Detect which cell encompasses the target text, then output its (x, y) center coordinate. 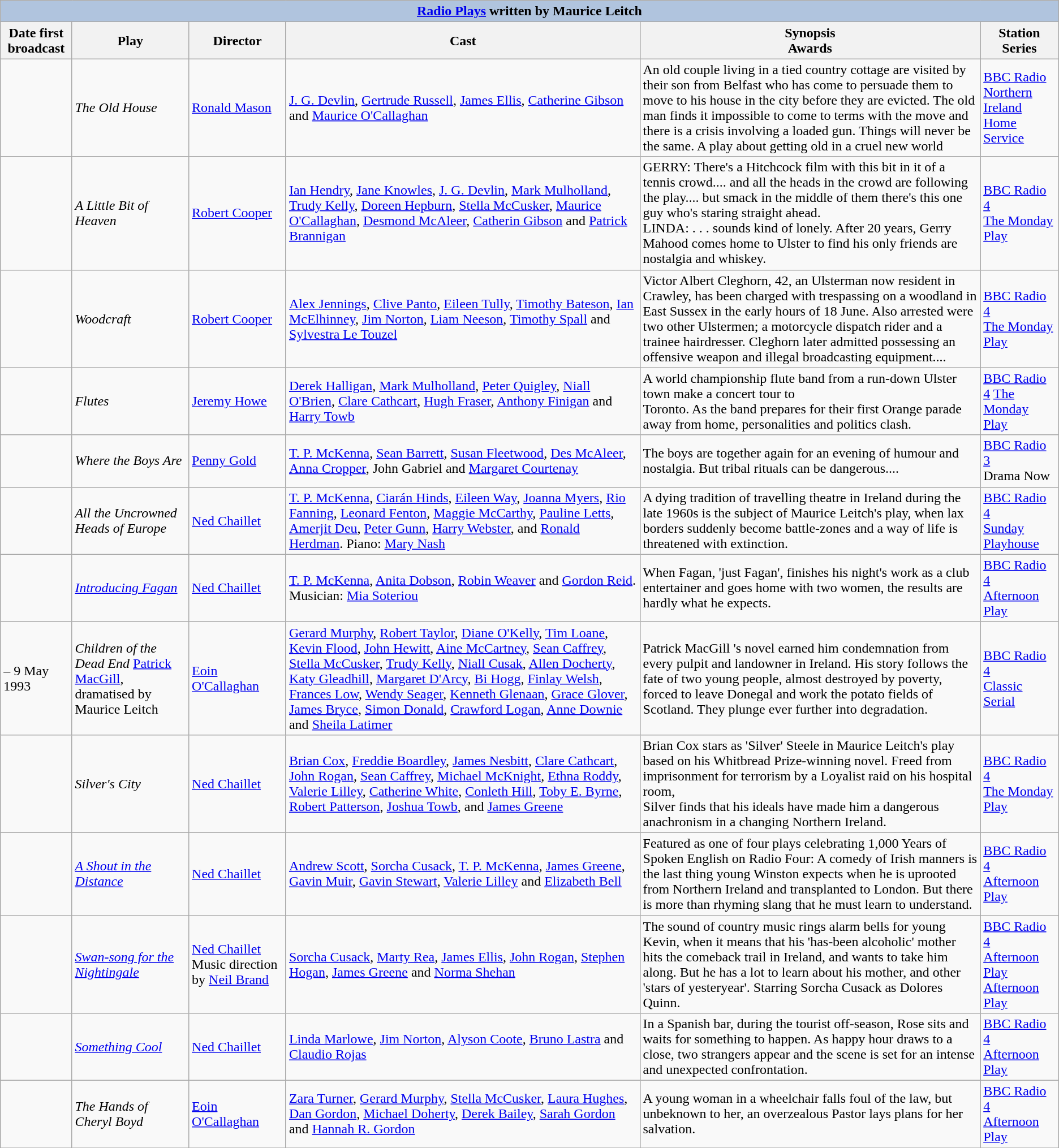
BBC Radio 4Sunday Playhouse (1019, 520)
BBC Radio 4 The Monday Play (1019, 402)
Derek Halligan, Mark Mulholland, Peter Quigley, Niall O'Brien, Clare Cathcart, Hugh Fraser, Anthony Finigan and Harry Towb (463, 402)
Director (238, 41)
Sorcha Cusack, Marty Rea, James Ellis, John Rogan, Stephen Hogan, James Greene and Norma Shehan (463, 964)
Ned Chaillet Music direction by Neil Brand (238, 964)
Play (130, 41)
Radio Plays written by Maurice Leitch (529, 11)
Introducing Fagan (130, 588)
Ronald Mason (238, 107)
The Hands of Cheryl Boyd (130, 1114)
– 9 May 1993 (36, 678)
SynopsisAwards (810, 41)
When Fagan, 'just Fagan', finishes his night's work as a club entertainer and goes home with two women, the results are hardly what he expects. (810, 588)
Zara Turner, Gerard Murphy, Stella McCusker, Laura Hughes, Dan Gordon, Michael Doherty, Derek Bailey, Sarah Gordon and Hannah R. Gordon (463, 1114)
Where the Boys Are (130, 461)
The boys are together again for an evening of humour and nostalgia. But tribal rituals can be dangerous.... (810, 461)
T. P. McKenna, Sean Barrett, Susan Fleetwood, Des McAleer, Anna Cropper, John Gabriel and Margaret Courtenay (463, 461)
T. P. McKenna, Anita Dobson, Robin Weaver and Gordon Reid. Musician: Mia Soteriou (463, 588)
BBC Radio 3Drama Now (1019, 461)
Penny Gold (238, 461)
Silver's City (130, 784)
Andrew Scott, Sorcha Cusack, T. P. McKenna, James Greene, Gavin Muir, Gavin Stewart, Valerie Lilley and Elizabeth Bell (463, 874)
BBC Radio 4Classic Serial (1019, 678)
Woodcraft (130, 319)
Cast (463, 41)
Something Cool (130, 1047)
A Little Bit of Heaven (130, 213)
Children of the Dead End Patrick MacGill, dramatised by Maurice Leitch (130, 678)
J. G. Devlin, Gertrude Russell, James Ellis, Catherine Gibson and Maurice O'Callaghan (463, 107)
BBC Radio 4Afternoon Play Afternoon Play (1019, 964)
Linda Marlowe, Jim Norton, Alyson Coote, Bruno Lastra and Claudio Rojas (463, 1047)
Flutes (130, 402)
Swan-song for the Nightingale (130, 964)
Alex Jennings, Clive Panto, Eileen Tully, Timothy Bateson, Ian McElhinney, Jim Norton, Liam Neeson, Timothy Spall and Sylvestra Le Touzel (463, 319)
BBC RadioNorthern Ireland Home Service (1019, 107)
All the Uncrowned Heads of Europe (130, 520)
Date first broadcast (36, 41)
A Shout in the Distance (130, 874)
Jeremy Howe (238, 402)
StationSeries (1019, 41)
The Old House (130, 107)
A young woman in a wheelchair falls foul of the law, but unbeknown to her, an overzealous Pastor lays plans for her salvation. (810, 1114)
